Capture the cell that displays the provided text and extract its (X, Y) central coordinate. 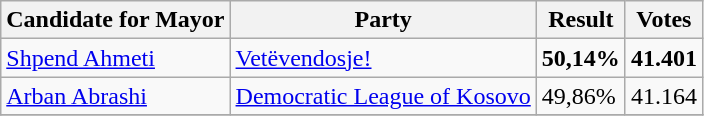
Votes (664, 20)
Democratic League of Kosovo (383, 96)
50,14% (580, 58)
Shpend Ahmeti (116, 58)
Result (580, 20)
41.401 (664, 58)
41.164 (664, 96)
49,86% (580, 96)
Vetëvendosje! (383, 58)
Candidate for Mayor (116, 20)
Arban Abrashi (116, 96)
Party (383, 20)
